Scan for the cell matching the given text and deliver its (x, y) coordinate at center. 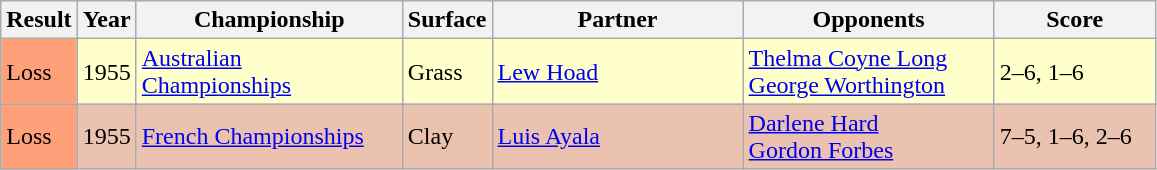
Thelma Coyne Long George Worthington (868, 72)
Darlene Hard Gordon Forbes (868, 136)
Year (106, 20)
Championship (269, 20)
Result (39, 20)
Opponents (868, 20)
Luis Ayala (618, 136)
Grass (447, 72)
Surface (447, 20)
French Championships (269, 136)
Partner (618, 20)
Score (1074, 20)
7–5, 1–6, 2–6 (1074, 136)
Lew Hoad (618, 72)
Australian Championships (269, 72)
Clay (447, 136)
2–6, 1–6 (1074, 72)
